Determine the [x, y] coordinate at the center of the cell enclosing the given text.  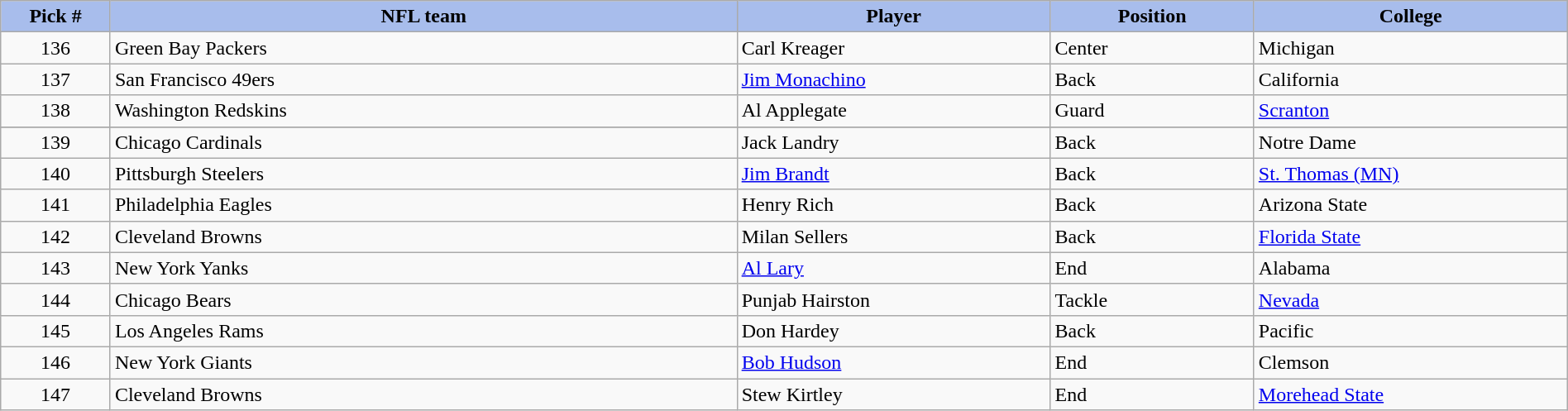
Michigan [1411, 48]
Stew Kirtley [893, 394]
New York Yanks [423, 268]
Pacific [1411, 331]
Jack Landry [893, 142]
137 [56, 79]
Player [893, 17]
Center [1152, 48]
Henry Rich [893, 205]
145 [56, 331]
Scranton [1411, 111]
Position [1152, 17]
Al Lary [893, 268]
Notre Dame [1411, 142]
140 [56, 174]
Nevada [1411, 299]
Morehead State [1411, 394]
141 [56, 205]
Pittsburgh Steelers [423, 174]
Alabama [1411, 268]
Guard [1152, 111]
Clemson [1411, 362]
Arizona State [1411, 205]
Chicago Bears [423, 299]
Punjab Hairston [893, 299]
144 [56, 299]
Florida State [1411, 237]
Milan Sellers [893, 237]
Los Angeles Rams [423, 331]
Carl Kreager [893, 48]
Jim Brandt [893, 174]
Chicago Cardinals [423, 142]
139 [56, 142]
Jim Monachino [893, 79]
Al Applegate [893, 111]
Don Hardey [893, 331]
Pick # [56, 17]
California [1411, 79]
142 [56, 237]
Bob Hudson [893, 362]
St. Thomas (MN) [1411, 174]
136 [56, 48]
143 [56, 268]
146 [56, 362]
College [1411, 17]
NFL team [423, 17]
138 [56, 111]
Washington Redskins [423, 111]
Green Bay Packers [423, 48]
147 [56, 394]
Tackle [1152, 299]
San Francisco 49ers [423, 79]
New York Giants [423, 362]
Philadelphia Eagles [423, 205]
